Return [x, y] of the center of cell containing provided text 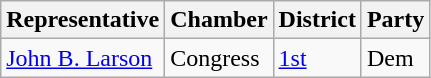
District [317, 20]
1st [317, 58]
Representative [83, 20]
Congress [219, 58]
Party [395, 20]
John B. Larson [83, 58]
Chamber [219, 20]
Dem [395, 58]
